Locate the cell with the specified text and output its [x, y] center coordinate. 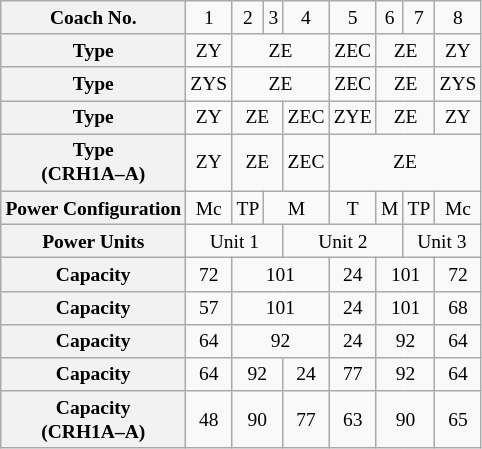
Unit 3 [442, 240]
3 [274, 18]
Capacity(CRH1A–A) [94, 420]
1 [209, 18]
7 [419, 18]
Unit 2 [343, 240]
5 [352, 18]
65 [458, 420]
Type(CRH1A–A) [94, 162]
T [352, 208]
6 [390, 18]
63 [352, 420]
57 [209, 308]
48 [209, 420]
68 [458, 308]
ZYE [352, 118]
Power Configuration [94, 208]
Power Units [94, 240]
4 [306, 18]
8 [458, 18]
2 [248, 18]
Coach No. [94, 18]
Unit 1 [234, 240]
